Locate the cell with the specified text and output its [X, Y] center coordinate. 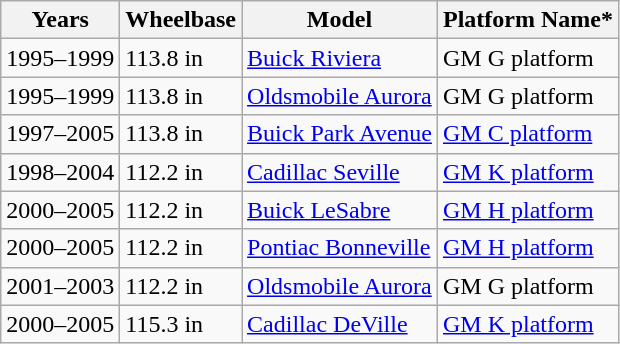
Buick LeSabre [340, 210]
Pontiac Bonneville [340, 248]
Platform Name* [528, 20]
1998–2004 [60, 172]
Model [340, 20]
Buick Park Avenue [340, 134]
Buick Riviera [340, 58]
1997–2005 [60, 134]
Cadillac Seville [340, 172]
Wheelbase [181, 20]
2001–2003 [60, 286]
GM C platform [528, 134]
Years [60, 20]
115.3 in [181, 324]
Cadillac DeVille [340, 324]
